Capture the cell that displays the provided text and extract its (x, y) central coordinate. 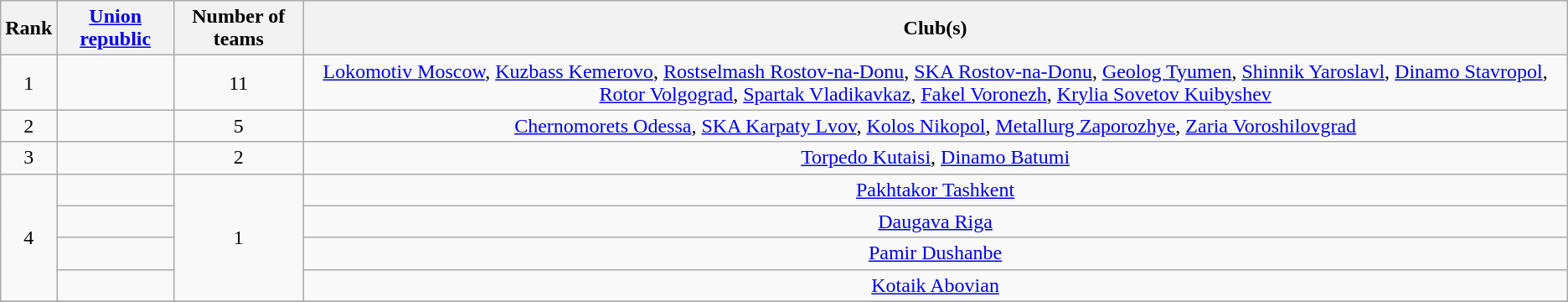
3 (28, 158)
Torpedo Kutaisi, Dinamo Batumi (935, 158)
Chernomorets Odessa, SKA Karpaty Lvov, Kolos Nikopol, Metallurg Zaporozhye, Zaria Voroshilovgrad (935, 126)
4 (28, 237)
5 (239, 126)
Daugava Riga (935, 221)
Pakhtakor Tashkent (935, 190)
Pamir Dushanbe (935, 253)
11 (239, 82)
Kotaik Abovian (935, 285)
Number of teams (239, 29)
Union republic (116, 29)
Rank (28, 29)
Club(s) (935, 29)
